Find where the given text appears and provide that cell's center as [X, Y] coordinate. 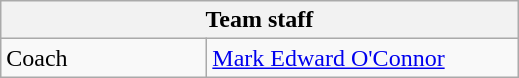
Team staff [260, 20]
Mark Edward O'Connor [362, 58]
Coach [104, 58]
